Identify which cell holds the provided text, then report its [X, Y] central coordinate. 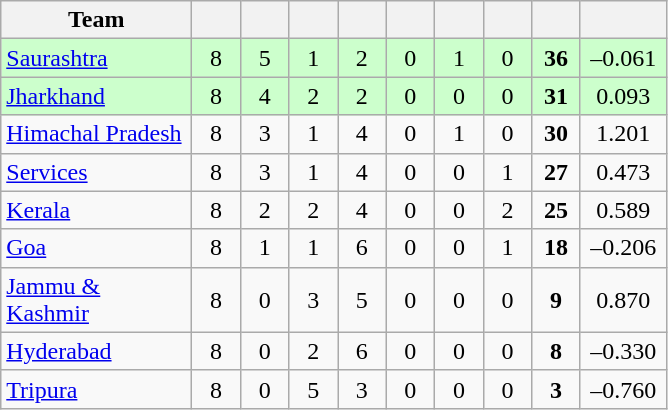
Tripura [96, 389]
18 [556, 248]
36 [556, 58]
–0.330 [623, 351]
Goa [96, 248]
27 [556, 172]
Services [96, 172]
Jharkhand [96, 96]
31 [556, 96]
Kerala [96, 210]
Jammu & Kashmir [96, 300]
–0.760 [623, 389]
0.093 [623, 96]
–0.206 [623, 248]
0.589 [623, 210]
25 [556, 210]
Team [96, 20]
Himachal Pradesh [96, 134]
–0.061 [623, 58]
30 [556, 134]
9 [556, 300]
1.201 [623, 134]
0.473 [623, 172]
Saurashtra [96, 58]
0.870 [623, 300]
Hyderabad [96, 351]
